Find where the given text appears and provide that cell's center as [x, y] coordinate. 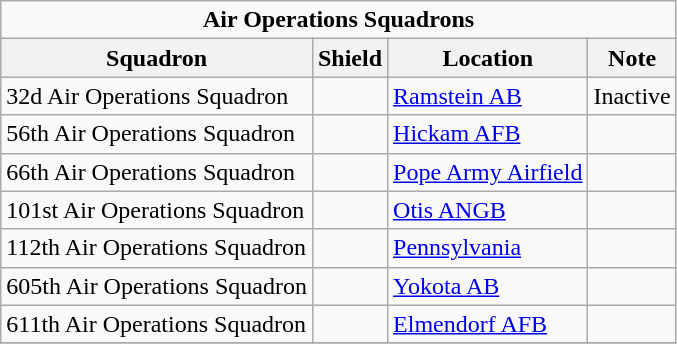
Pope Army Airfield [488, 172]
101st Air Operations Squadron [157, 210]
112th Air Operations Squadron [157, 248]
66th Air Operations Squadron [157, 172]
Inactive [632, 96]
Elmendorf AFB [488, 324]
Air Operations Squadrons [339, 20]
Location [488, 58]
Shield [350, 58]
611th Air Operations Squadron [157, 324]
Ramstein AB [488, 96]
Note [632, 58]
Pennsylvania [488, 248]
Hickam AFB [488, 134]
32d Air Operations Squadron [157, 96]
605th Air Operations Squadron [157, 286]
Squadron [157, 58]
56th Air Operations Squadron [157, 134]
Otis ANGB [488, 210]
Yokota AB [488, 286]
